Scan for the cell matching the given text and deliver its [X, Y] coordinate at center. 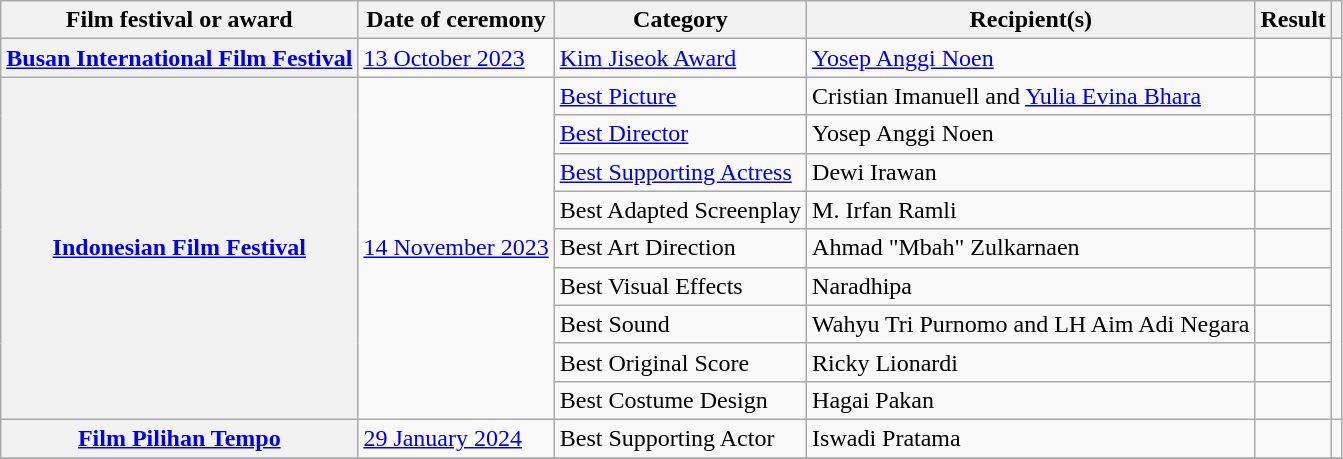
Date of ceremony [456, 20]
13 October 2023 [456, 58]
Cristian Imanuell and Yulia Evina Bhara [1031, 96]
Best Director [680, 134]
Result [1293, 20]
Recipient(s) [1031, 20]
Best Sound [680, 324]
Best Supporting Actress [680, 172]
14 November 2023 [456, 248]
Wahyu Tri Purnomo and LH Aim Adi Negara [1031, 324]
Best Adapted Screenplay [680, 210]
29 January 2024 [456, 438]
Indonesian Film Festival [180, 248]
Kim Jiseok Award [680, 58]
Best Costume Design [680, 400]
Best Supporting Actor [680, 438]
Dewi Irawan [1031, 172]
Best Picture [680, 96]
Iswadi Pratama [1031, 438]
Category [680, 20]
Film Pilihan Tempo [180, 438]
Ahmad "Mbah" Zulkarnaen [1031, 248]
Busan International Film Festival [180, 58]
Best Art Direction [680, 248]
Best Visual Effects [680, 286]
Naradhipa [1031, 286]
Ricky Lionardi [1031, 362]
Best Original Score [680, 362]
Hagai Pakan [1031, 400]
M. Irfan Ramli [1031, 210]
Film festival or award [180, 20]
